Find where the given text appears and provide that cell's center as [x, y] coordinate. 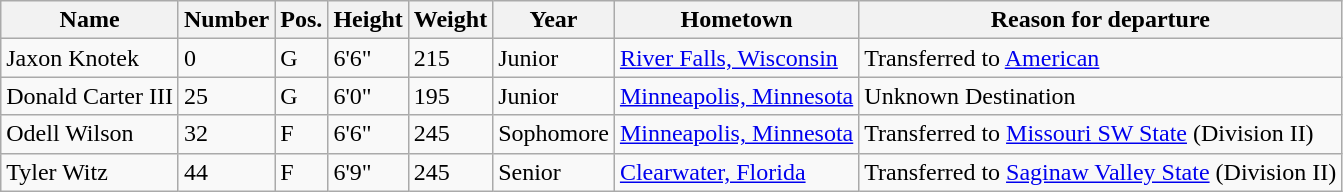
Transferred to Missouri SW State (Division II) [1100, 134]
Odell Wilson [90, 134]
Reason for departure [1100, 20]
25 [226, 96]
Height [368, 20]
Clearwater, Florida [736, 172]
Hometown [736, 20]
6'0" [368, 96]
Unknown Destination [1100, 96]
32 [226, 134]
215 [450, 58]
44 [226, 172]
Number [226, 20]
Year [554, 20]
Sophomore [554, 134]
Name [90, 20]
Pos. [302, 20]
Transferred to Saginaw Valley State (Division II) [1100, 172]
Donald Carter III [90, 96]
195 [450, 96]
River Falls, Wisconsin [736, 58]
Weight [450, 20]
6'9" [368, 172]
Jaxon Knotek [90, 58]
0 [226, 58]
Tyler Witz [90, 172]
Transferred to American [1100, 58]
Senior [554, 172]
